For the text-containing cell, return its midpoint in [x, y] coordinate format. 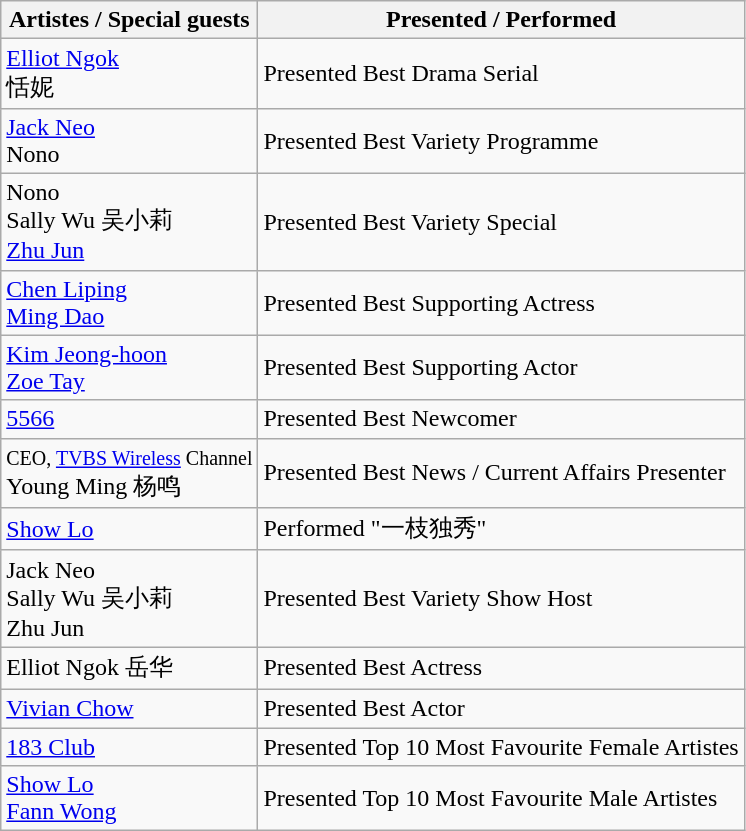
Presented Best Drama Serial [501, 74]
Chen LipingMing Dao [130, 302]
Kim Jeong-hoon Zoe Tay [130, 368]
Elliot Ngok 岳华 [130, 668]
Presented Best News / Current Affairs Presenter [501, 473]
Presented Best Supporting Actor [501, 368]
Presented Best Newcomer [501, 419]
Jack NeoNono [130, 140]
Elliot Ngok 恬妮 [130, 74]
Presented Top 10 Most Favourite Male Artistes [501, 798]
Presented Top 10 Most Favourite Female Artistes [501, 747]
Nono Sally Wu 吴小莉 Zhu Jun [130, 222]
Presented Best Variety Special [501, 222]
Presented Best Actress [501, 668]
Presented Best Supporting Actress [501, 302]
5566 [130, 419]
CEO, TVBS Wireless ChannelYoung Ming 杨鸣 [130, 473]
Presented / Performed [501, 20]
Jack NeoSally Wu 吴小莉 Zhu Jun [130, 598]
Artistes / Special guests [130, 20]
Presented Best Variety Programme [501, 140]
Show LoFann Wong [130, 798]
Presented Best Variety Show Host [501, 598]
Show Lo [130, 530]
183 Club [130, 747]
Vivian Chow [130, 708]
Presented Best Actor [501, 708]
Performed "一枝独秀" [501, 530]
